Identify which cell holds the provided text, then report its [X, Y] central coordinate. 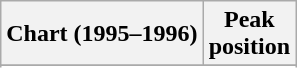
Peakposition [249, 34]
Chart (1995–1996) [102, 34]
